Detect which cell encompasses the target text, then output its (X, Y) center coordinate. 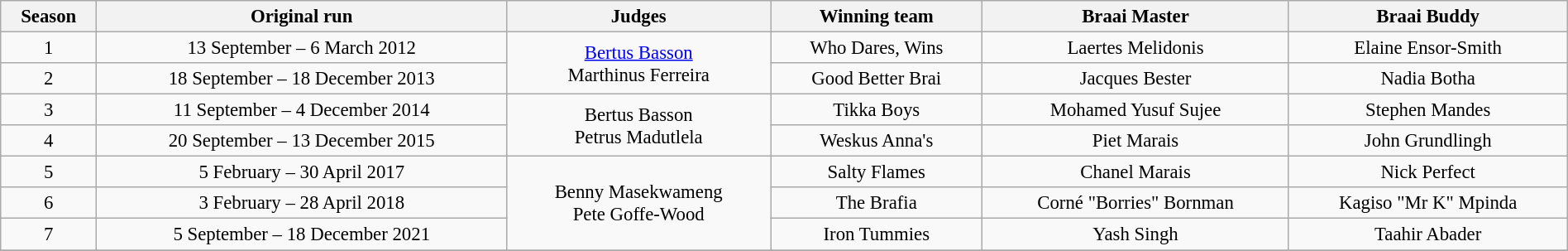
Original run (302, 17)
5 September – 18 December 2021 (302, 234)
Bertus BassonPetrus Madutlela (638, 126)
4 (49, 141)
11 September – 4 December 2014 (302, 110)
Nadia Botha (1427, 79)
Mohamed Yusuf Sujee (1135, 110)
Braai Master (1135, 17)
Chanel Marais (1135, 172)
3 February – 28 April 2018 (302, 203)
Benny MasekwamengPete Goffe-Wood (638, 204)
6 (49, 203)
Taahir Abader (1427, 234)
Good Better Brai (877, 79)
13 September – 6 March 2012 (302, 48)
Laertes Melidonis (1135, 48)
Who Dares, Wins (877, 48)
2 (49, 79)
Nick Perfect (1427, 172)
Jacques Bester (1135, 79)
5 (49, 172)
18 September – 18 December 2013 (302, 79)
Weskus Anna's (877, 141)
5 February – 30 April 2017 (302, 172)
Elaine Ensor-Smith (1427, 48)
Judges (638, 17)
Winning team (877, 17)
Bertus BassonMarthinus Ferreira (638, 63)
Yash Singh (1135, 234)
Corné "Borries" Bornman (1135, 203)
Tikka Boys (877, 110)
Braai Buddy (1427, 17)
1 (49, 48)
John Grundlingh (1427, 141)
Piet Marais (1135, 141)
3 (49, 110)
Iron Tummies (877, 234)
The Brafia (877, 203)
20 September – 13 December 2015 (302, 141)
Kagiso "Mr K" Mpinda (1427, 203)
Stephen Mandes (1427, 110)
Salty Flames (877, 172)
Season (49, 17)
7 (49, 234)
